Identify which cell holds the provided text, then report its [x, y] central coordinate. 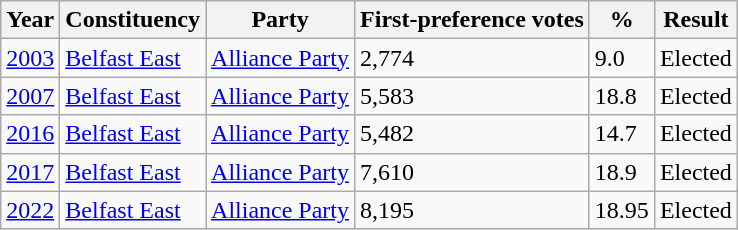
% [622, 20]
5,583 [472, 96]
7,610 [472, 172]
18.9 [622, 172]
Constituency [133, 20]
2016 [30, 134]
14.7 [622, 134]
5,482 [472, 134]
8,195 [472, 210]
2003 [30, 58]
Year [30, 20]
2,774 [472, 58]
First-preference votes [472, 20]
2017 [30, 172]
2007 [30, 96]
18.95 [622, 210]
Result [696, 20]
18.8 [622, 96]
9.0 [622, 58]
2022 [30, 210]
Party [280, 20]
